Detect which cell encompasses the target text, then output its [X, Y] center coordinate. 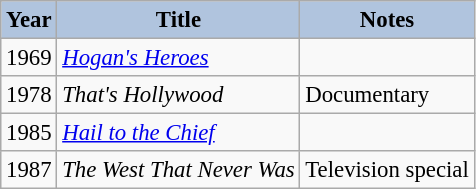
Hail to the Chief [178, 133]
1987 [29, 170]
The West That Never Was [178, 170]
Documentary [387, 95]
Hogan's Heroes [178, 58]
Year [29, 20]
1969 [29, 58]
Notes [387, 20]
Title [178, 20]
Television special [387, 170]
1978 [29, 95]
That's Hollywood [178, 95]
1985 [29, 133]
